Extract the (x, y) coordinate from the center of the cell holding the provided text.  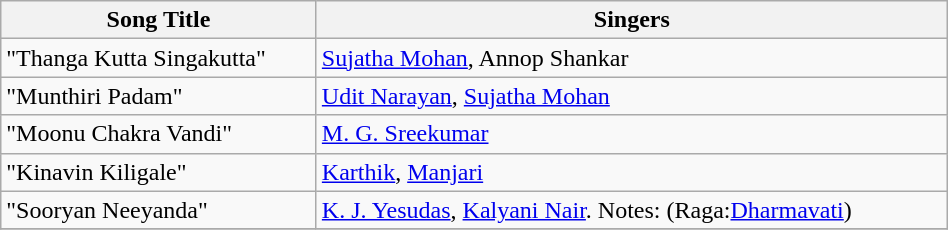
Song Title (159, 20)
"Moonu Chakra Vandi" (159, 134)
"Munthiri Padam" (159, 96)
"Sooryan Neeyanda" (159, 210)
"Thanga Kutta Singakutta" (159, 58)
Sujatha Mohan, Annop Shankar (632, 58)
K. J. Yesudas, Kalyani Nair. Notes: (Raga:Dharmavati) (632, 210)
M. G. Sreekumar (632, 134)
Karthik, Manjari (632, 172)
"Kinavin Kiligale" (159, 172)
Udit Narayan, Sujatha Mohan (632, 96)
Singers (632, 20)
